Find where the given text appears and provide that cell's center as [X, Y] coordinate. 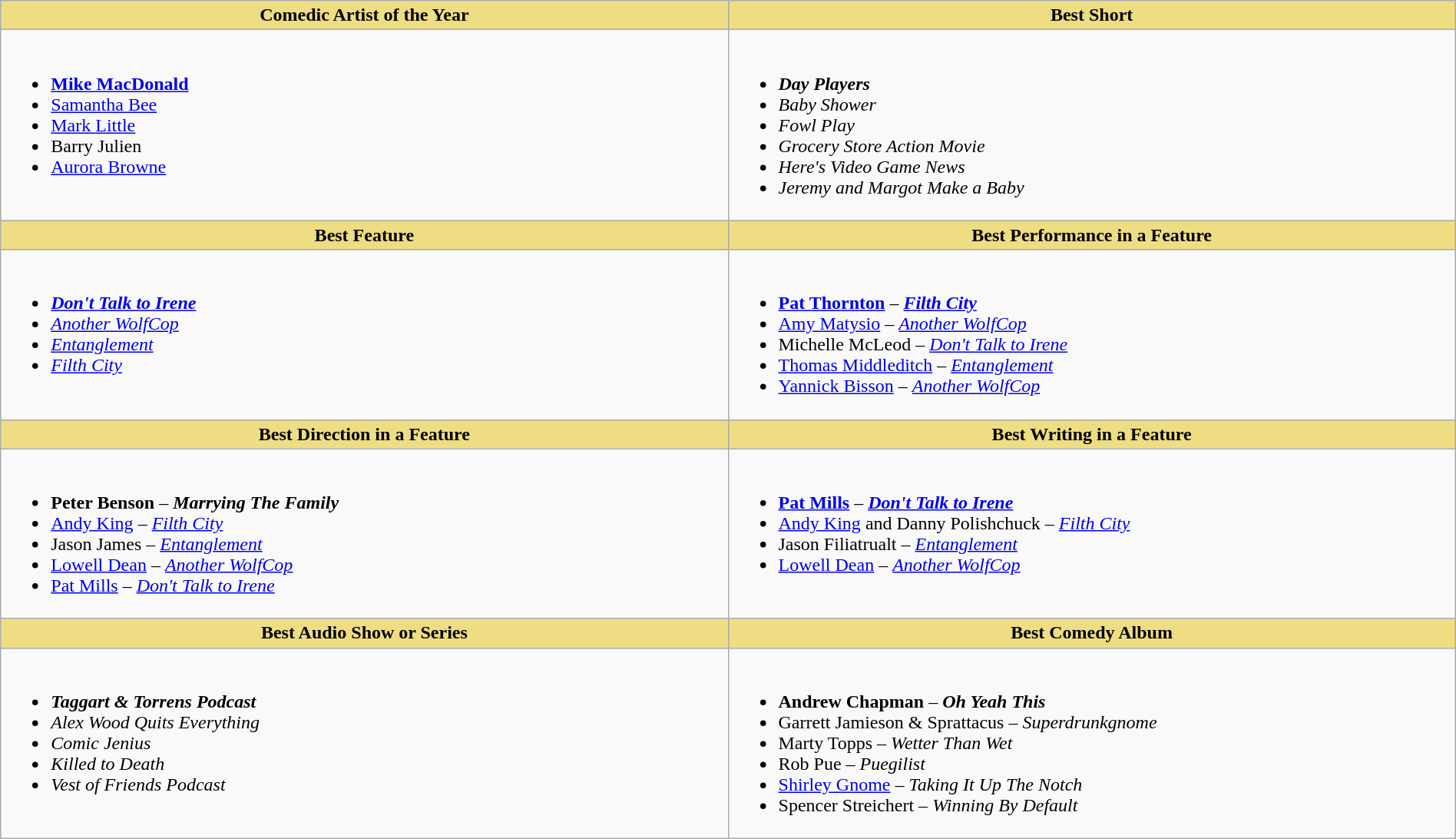
Day PlayersBaby ShowerFowl PlayGrocery Store Action MovieHere's Video Game NewsJeremy and Margot Make a Baby [1092, 125]
Best Short [1092, 15]
Best Comedy Album [1092, 633]
Best Audio Show or Series [364, 633]
Don't Talk to IreneAnother WolfCopEntanglementFilth City [364, 335]
Peter Benson – Marrying The FamilyAndy King – Filth CityJason James – EntanglementLowell Dean – Another WolfCopPat Mills – Don't Talk to Irene [364, 533]
Best Direction in a Feature [364, 434]
Best Performance in a Feature [1092, 235]
Comedic Artist of the Year [364, 15]
Pat Mills – Don't Talk to IreneAndy King and Danny Polishchuck – Filth CityJason Filiatrualt – EntanglementLowell Dean – Another WolfCop [1092, 533]
Mike MacDonaldSamantha BeeMark LittleBarry JulienAurora Browne [364, 125]
Best Feature [364, 235]
Best Writing in a Feature [1092, 434]
Taggart & Torrens PodcastAlex Wood Quits EverythingComic JeniusKilled to DeathVest of Friends Podcast [364, 743]
